Output the [x, y] coordinate of the center of the cell containing the given text.  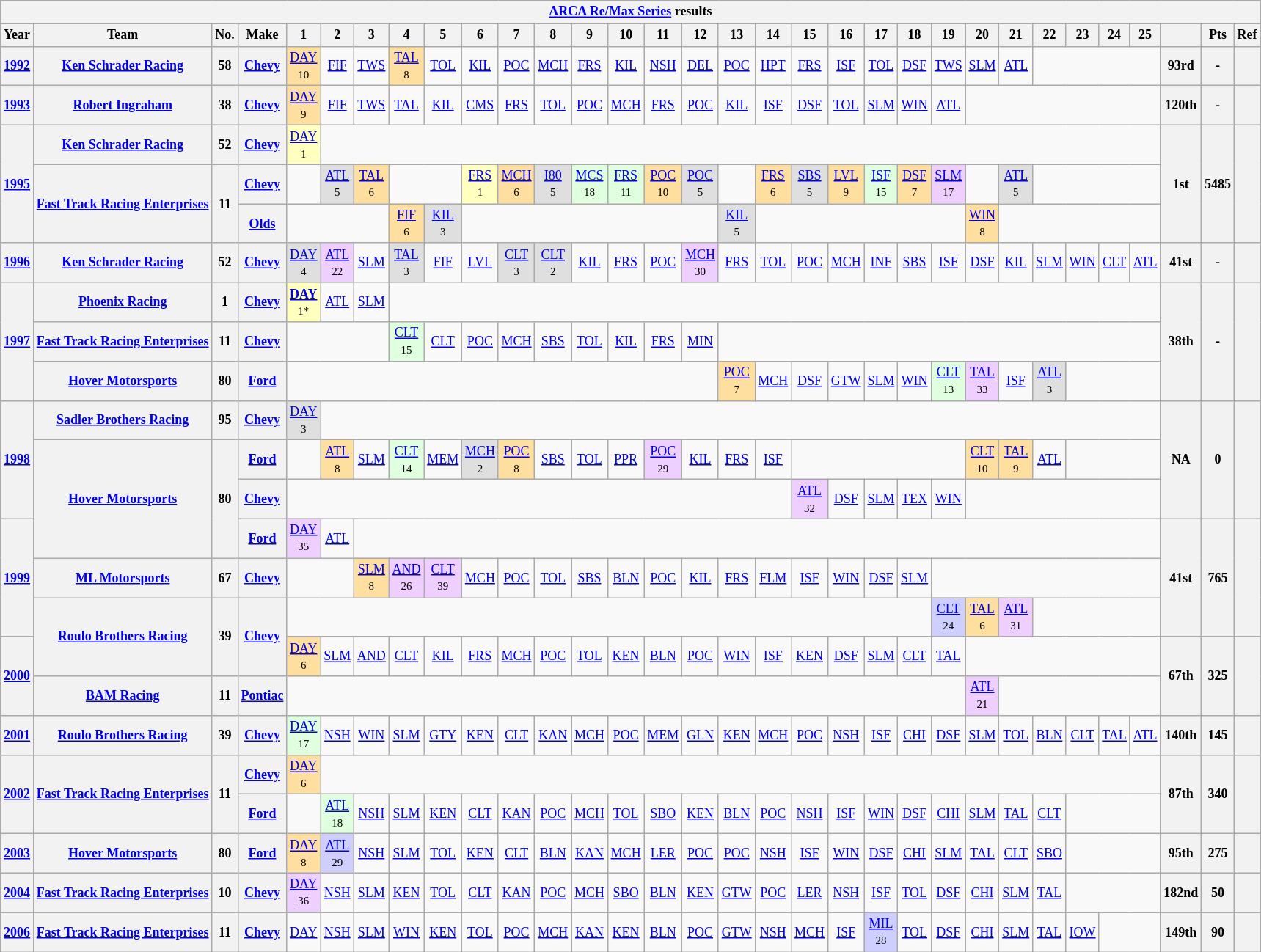
275 [1218, 854]
FIF6 [406, 224]
BAM Racing [122, 696]
CLT2 [553, 263]
ML Motorsports [122, 578]
FRS6 [773, 184]
1997 [18, 342]
TAL8 [406, 66]
I805 [553, 184]
WIN8 [982, 224]
1995 [18, 183]
1993 [18, 106]
58 [224, 66]
Pts [1218, 35]
ARCA Re/Max Series results [631, 12]
CLT3 [516, 263]
DAY17 [304, 736]
182nd [1181, 893]
DAY4 [304, 263]
CLT15 [406, 342]
18 [915, 35]
7 [516, 35]
Sadler Brothers Racing [122, 420]
DEL [701, 66]
67th [1181, 676]
Olds [263, 224]
2003 [18, 854]
MCH6 [516, 184]
12 [701, 35]
DAY [304, 932]
CLT14 [406, 460]
2002 [18, 794]
POC5 [701, 184]
DAY1 [304, 144]
1998 [18, 459]
FRS11 [626, 184]
25 [1145, 35]
ISF15 [881, 184]
POC7 [737, 381]
AND26 [406, 578]
POC29 [663, 460]
95th [1181, 854]
ATL3 [1050, 381]
Pontiac [263, 696]
Ref [1247, 35]
765 [1218, 578]
1999 [18, 578]
DAY3 [304, 420]
325 [1218, 676]
2000 [18, 676]
Team [122, 35]
KIL3 [443, 224]
2004 [18, 893]
5 [443, 35]
LVL [480, 263]
DAY35 [304, 538]
AND [372, 656]
14 [773, 35]
TAL33 [982, 381]
SLM8 [372, 578]
CLT39 [443, 578]
MCH30 [701, 263]
67 [224, 578]
CLT13 [948, 381]
ATL21 [982, 696]
LVL9 [846, 184]
Robert Ingraham [122, 106]
5485 [1218, 183]
20 [982, 35]
Year [18, 35]
SBS5 [810, 184]
15 [810, 35]
23 [1083, 35]
TAL9 [1016, 460]
MCS18 [590, 184]
22 [1050, 35]
No. [224, 35]
140th [1181, 736]
ATL29 [337, 854]
0 [1218, 459]
CLT10 [982, 460]
2006 [18, 932]
120th [1181, 106]
TEX [915, 499]
ATL18 [337, 814]
6 [480, 35]
CLT24 [948, 617]
INF [881, 263]
93rd [1181, 66]
17 [881, 35]
50 [1218, 893]
CMS [480, 106]
DAY10 [304, 66]
KIL5 [737, 224]
87th [1181, 794]
ATL22 [337, 263]
Phoenix Racing [122, 302]
DAY9 [304, 106]
1st [1181, 183]
19 [948, 35]
DSF7 [915, 184]
POC10 [663, 184]
FLM [773, 578]
16 [846, 35]
21 [1016, 35]
13 [737, 35]
1996 [18, 263]
90 [1218, 932]
ATL8 [337, 460]
DAY1* [304, 302]
GLN [701, 736]
MIL28 [881, 932]
149th [1181, 932]
GTY [443, 736]
POC8 [516, 460]
DAY36 [304, 893]
MCH2 [480, 460]
2 [337, 35]
95 [224, 420]
MIN [701, 342]
SLM17 [948, 184]
ATL31 [1016, 617]
DAY8 [304, 854]
2001 [18, 736]
Make [263, 35]
HPT [773, 66]
38th [1181, 342]
IOW [1083, 932]
8 [553, 35]
145 [1218, 736]
FRS1 [480, 184]
1992 [18, 66]
9 [590, 35]
PPR [626, 460]
340 [1218, 794]
3 [372, 35]
4 [406, 35]
TAL3 [406, 263]
NA [1181, 459]
38 [224, 106]
ATL32 [810, 499]
24 [1114, 35]
